Pinpoint the cell where the given text exists, returning its [x, y] midpoint coordinate. 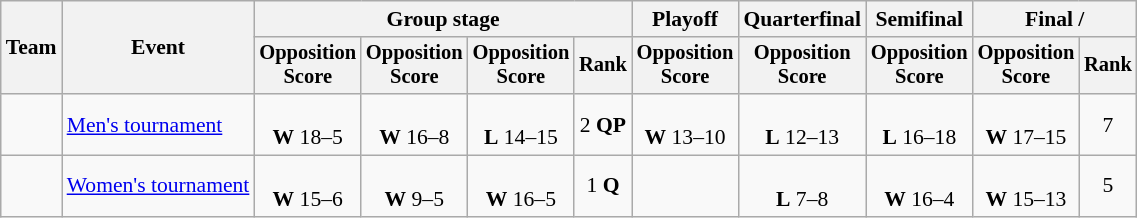
W 16–5 [522, 186]
Group stage [442, 19]
W 9–5 [414, 186]
Playoff [686, 19]
W 17–15 [1026, 124]
Men's tournament [158, 124]
2 QP [603, 124]
W 15–6 [308, 186]
W 15–13 [1026, 186]
Women's tournament [158, 186]
L 14–15 [522, 124]
5 [1108, 186]
L 7–8 [802, 186]
Event [158, 48]
W 18–5 [308, 124]
W 16–8 [414, 124]
L 16–18 [920, 124]
Quarterfinal [802, 19]
W 13–10 [686, 124]
Semifinal [920, 19]
7 [1108, 124]
Team [32, 48]
L 12–13 [802, 124]
W 16–4 [920, 186]
1 Q [603, 186]
Final / [1055, 19]
